Provide the (x, y) coordinate of the cell's center where the given text is located.  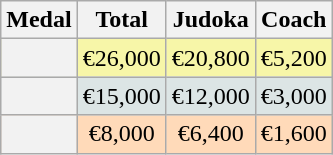
€8,000 (122, 134)
€6,400 (210, 134)
Coach (294, 20)
€26,000 (122, 58)
€5,200 (294, 58)
€3,000 (294, 96)
€20,800 (210, 58)
€1,600 (294, 134)
Judoka (210, 20)
€12,000 (210, 96)
Medal (39, 20)
€15,000 (122, 96)
Total (122, 20)
